Capture the cell that displays the provided text and extract its [X, Y] central coordinate. 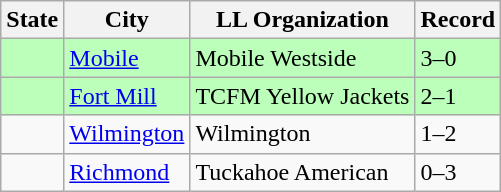
2–1 [458, 96]
Tuckahoe American [302, 172]
1–2 [458, 134]
Mobile Westside [302, 58]
Record [458, 20]
Richmond [127, 172]
Mobile [127, 58]
Fort Mill [127, 96]
3–0 [458, 58]
TCFM Yellow Jackets [302, 96]
LL Organization [302, 20]
City [127, 20]
0–3 [458, 172]
State [32, 20]
